Find where the given text appears and provide that cell's center as [x, y] coordinate. 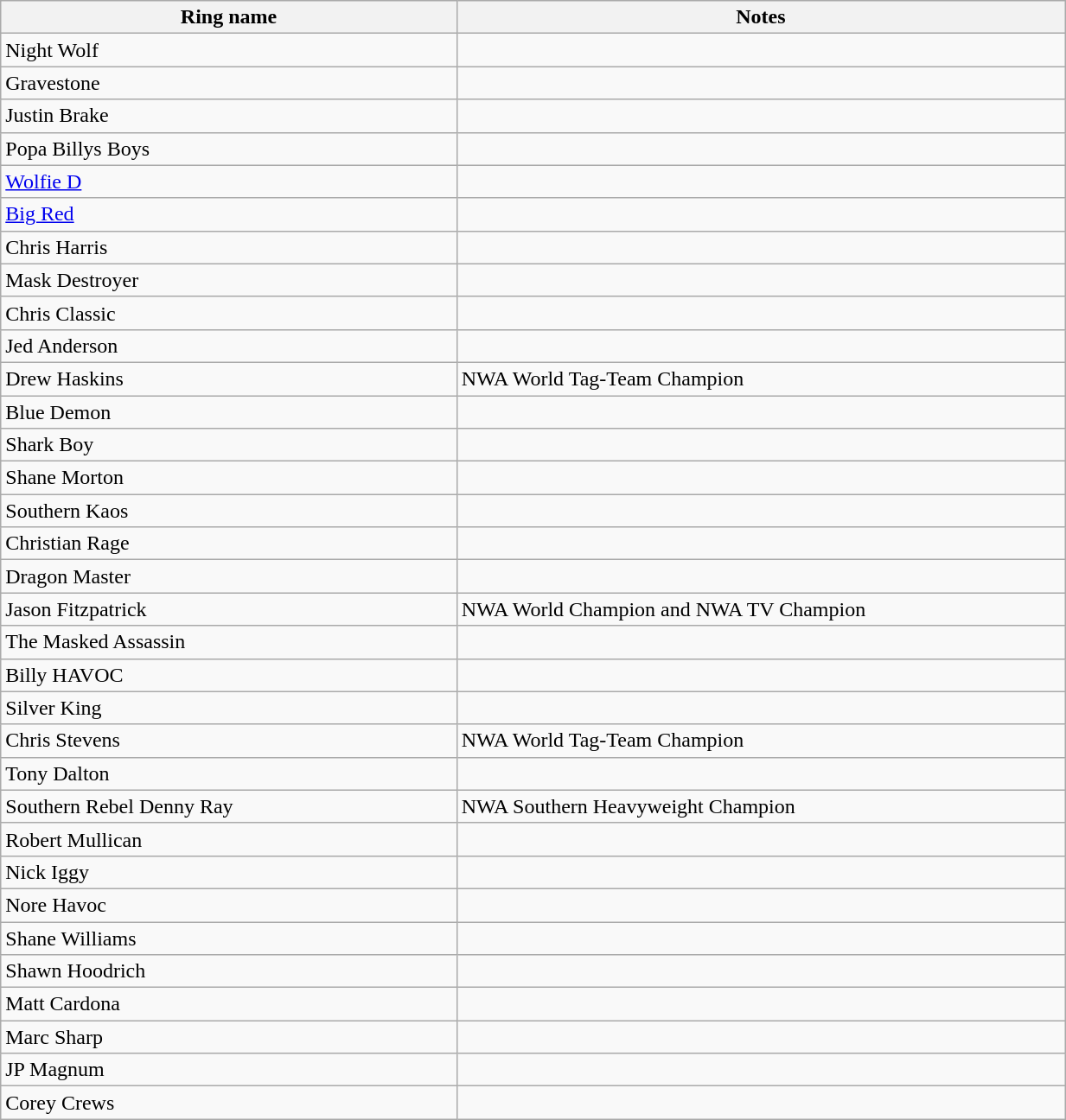
Corey Crews [229, 1103]
Jed Anderson [229, 346]
Robert Mullican [229, 839]
Marc Sharp [229, 1037]
Chris Harris [229, 247]
Blue Demon [229, 412]
JP Magnum [229, 1070]
Drew Haskins [229, 379]
Mask Destroyer [229, 280]
Matt Cardona [229, 1004]
NWA World Champion and NWA TV Champion [761, 609]
Billy HAVOC [229, 675]
Ring name [229, 17]
Shane Williams [229, 938]
The Masked Assassin [229, 642]
Nore Havoc [229, 905]
Shane Morton [229, 478]
Southern Rebel Denny Ray [229, 806]
Tony Dalton [229, 773]
NWA Southern Heavyweight Champion [761, 806]
Night Wolf [229, 50]
Shark Boy [229, 445]
Chris Classic [229, 313]
Gravestone [229, 83]
Silver King [229, 708]
Dragon Master [229, 576]
Popa Billys Boys [229, 149]
Chris Stevens [229, 741]
Wolfie D [229, 181]
Shawn Hoodrich [229, 971]
Justin Brake [229, 116]
Nick Iggy [229, 872]
Jason Fitzpatrick [229, 609]
Notes [761, 17]
Christian Rage [229, 544]
Big Red [229, 214]
Southern Kaos [229, 511]
